Search for the cell housing the specified text and yield its (x, y) center coordinate. 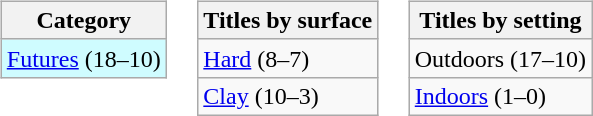
Hard (8–7) (288, 58)
Category (84, 20)
Futures (18–10) (84, 58)
Titles by surface (288, 20)
Clay (10–3) (288, 96)
Indoors (1–0) (500, 96)
Titles by setting (500, 20)
Outdoors (17–10) (500, 58)
